Determine the [X, Y] coordinate at the center of the cell enclosing the given text.  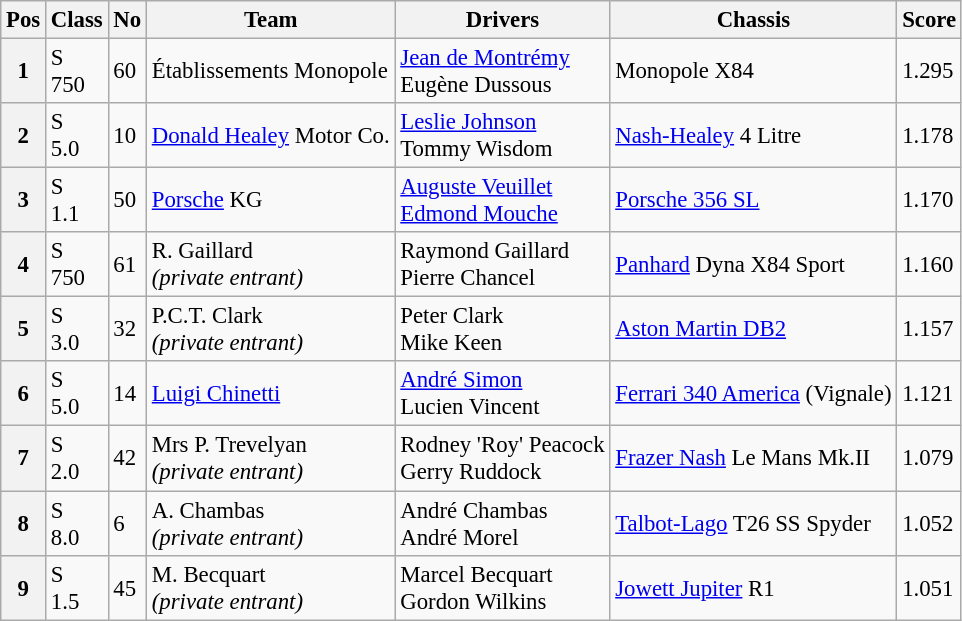
M. Becquart(private entrant) [270, 588]
8 [24, 524]
S1.5 [78, 588]
5 [24, 330]
1.121 [930, 394]
1 [24, 72]
Drivers [502, 20]
1.160 [930, 264]
Class [78, 20]
1.170 [930, 200]
Porsche 356 SL [754, 200]
No [127, 20]
Nash-Healey 4 Litre [754, 136]
Peter Clark Mike Keen [502, 330]
Monopole X84 [754, 72]
1.295 [930, 72]
60 [127, 72]
7 [24, 458]
Panhard Dyna X84 Sport [754, 264]
42 [127, 458]
Chassis [754, 20]
Luigi Chinetti [270, 394]
Auguste Veuillet Edmond Mouche [502, 200]
S2.0 [78, 458]
45 [127, 588]
61 [127, 264]
1.157 [930, 330]
S8.0 [78, 524]
Mrs P. Trevelyan(private entrant) [270, 458]
A. Chambas(private entrant) [270, 524]
Jean de Montrémy Eugène Dussous [502, 72]
Score [930, 20]
S1.1 [78, 200]
Porsche KG [270, 200]
André Simon Lucien Vincent [502, 394]
3 [24, 200]
1.051 [930, 588]
Établissements Monopole [270, 72]
1.079 [930, 458]
Rodney 'Roy' Peacock Gerry Ruddock [502, 458]
P.C.T. Clark(private entrant) [270, 330]
32 [127, 330]
1.052 [930, 524]
Talbot-Lago T26 SS Spyder [754, 524]
10 [127, 136]
Raymond Gaillard Pierre Chancel [502, 264]
R. Gaillard(private entrant) [270, 264]
Team [270, 20]
4 [24, 264]
14 [127, 394]
Leslie Johnson Tommy Wisdom [502, 136]
S3.0 [78, 330]
Marcel Becquart Gordon Wilkins [502, 588]
50 [127, 200]
Ferrari 340 America (Vignale) [754, 394]
1.178 [930, 136]
Aston Martin DB2 [754, 330]
2 [24, 136]
André Chambas André Morel [502, 524]
Pos [24, 20]
Jowett Jupiter R1 [754, 588]
Donald Healey Motor Co. [270, 136]
9 [24, 588]
Frazer Nash Le Mans Mk.II [754, 458]
